Find where the given text appears and provide that cell's center as (x, y) coordinate. 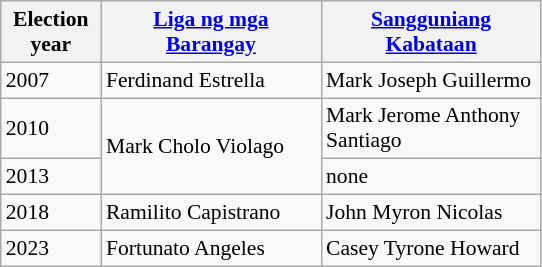
2010 (51, 128)
Mark Cholo Violago (211, 146)
Sangguniang Kabataan (431, 32)
Casey Tyrone Howard (431, 248)
2018 (51, 213)
Fortunato Angeles (211, 248)
none (431, 177)
Ramilito Capistrano (211, 213)
John Myron Nicolas (431, 213)
Electionyear (51, 32)
Ferdinand Estrella (211, 80)
2023 (51, 248)
2007 (51, 80)
Mark Joseph Guillermo (431, 80)
Liga ng mga Barangay (211, 32)
2013 (51, 177)
Mark Jerome Anthony Santiago (431, 128)
